Output the (X, Y) coordinate of the center of the cell containing the given text.  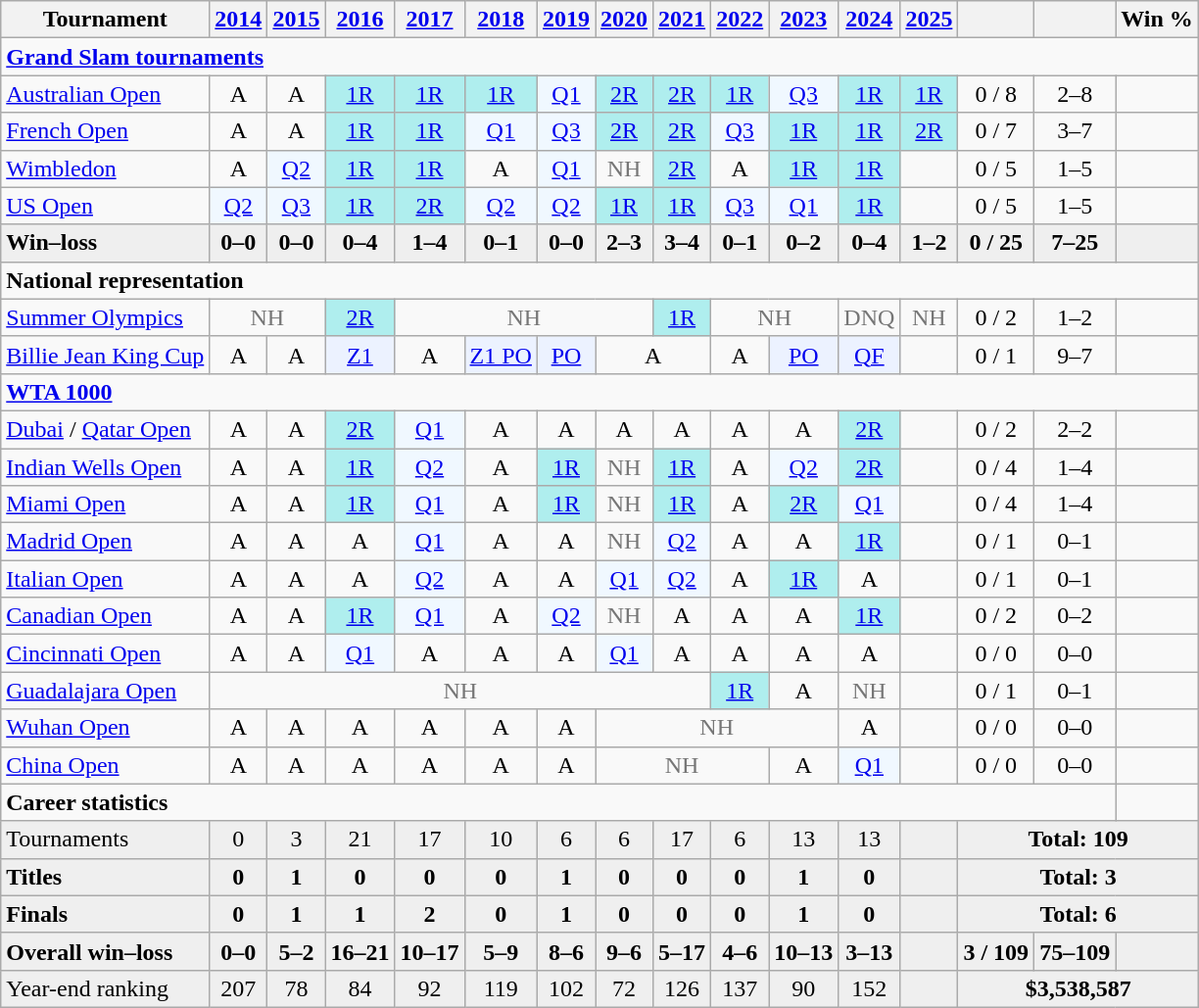
2018 (501, 20)
Total: 3 (1078, 877)
Wuhan Open (106, 728)
Total: 6 (1078, 914)
5–9 (501, 951)
10–13 (803, 951)
2024 (870, 20)
152 (870, 988)
21 (360, 840)
119 (501, 988)
Win % (1158, 20)
2019 (566, 20)
DNQ (870, 317)
0 / 8 (996, 94)
Dubai / Qatar Open (106, 429)
Cincinnati Open (106, 653)
Guadalajara Open (106, 691)
0 / 25 (996, 243)
3 (296, 840)
2023 (803, 20)
2025 (929, 20)
137 (741, 988)
Wimbledon (106, 168)
75–109 (1076, 951)
2021 (682, 20)
9–7 (1076, 355)
3 / 109 (996, 951)
Tournament (106, 20)
2 (429, 914)
QF (870, 355)
3–13 (870, 951)
3–7 (1076, 131)
5–2 (296, 951)
72 (625, 988)
Win–loss (106, 243)
92 (429, 988)
9–6 (625, 951)
207 (239, 988)
French Open (106, 131)
4–6 (741, 951)
2–2 (1076, 429)
Indian Wells Open (106, 467)
126 (682, 988)
Year-end ranking (106, 988)
Career statistics (558, 802)
2020 (625, 20)
78 (296, 988)
102 (566, 988)
Summer Olympics (106, 317)
Canadian Open (106, 616)
0 / 7 (996, 131)
3–4 (682, 243)
16–21 (360, 951)
Billie Jean King Cup (106, 355)
Z1 PO (501, 355)
Miami Open (106, 504)
2–8 (1076, 94)
Titles (106, 877)
2015 (296, 20)
China Open (106, 765)
WTA 1000 (599, 392)
Grand Slam tournaments (599, 57)
2017 (429, 20)
2014 (239, 20)
10–17 (429, 951)
2016 (360, 20)
10 (501, 840)
Z1 (360, 355)
Total: 109 (1078, 840)
2–3 (625, 243)
$3,538,587 (1078, 988)
Finals (106, 914)
90 (803, 988)
US Open (106, 206)
Italian Open (106, 579)
Tournaments (106, 840)
2022 (741, 20)
5–17 (682, 951)
Australian Open (106, 94)
7–25 (1076, 243)
Overall win–loss (106, 951)
Madrid Open (106, 542)
84 (360, 988)
National representation (599, 280)
8–6 (566, 951)
